Find where the given text appears and provide that cell's center as (x, y) coordinate. 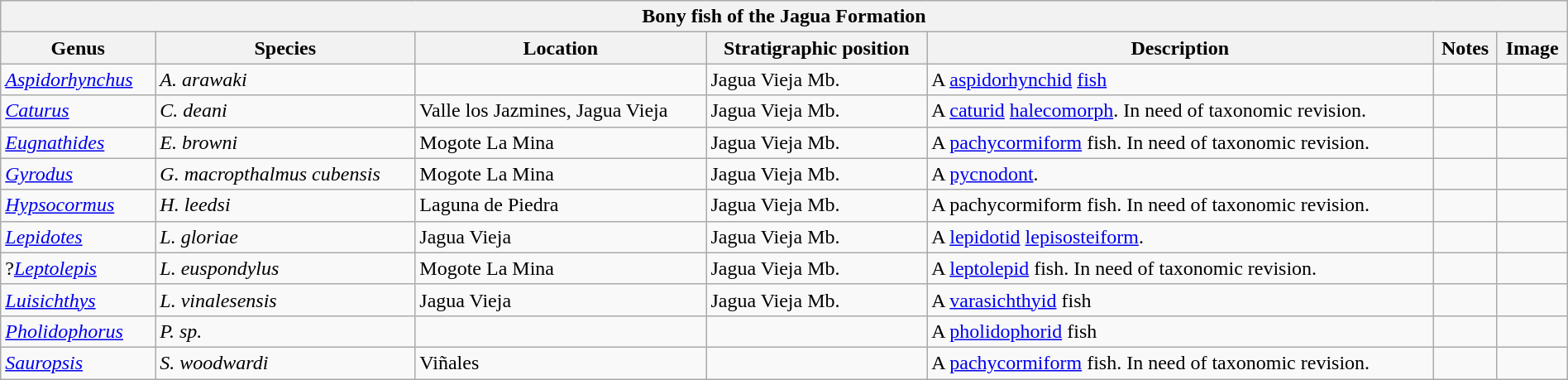
P. sp. (285, 331)
Bony fish of the Jagua Formation (784, 17)
Aspidorhynchus (78, 79)
L. euspondylus (285, 268)
Gyrodus (78, 174)
Description (1180, 48)
Valle los Jazmines, Jagua Vieja (561, 111)
Lepidotes (78, 237)
A pholidophorid fish (1180, 331)
H. leedsi (285, 205)
Location (561, 48)
A pycnodont. (1180, 174)
Pholidophorus (78, 331)
Stratigraphic position (817, 48)
Notes (1465, 48)
A caturid halecomorph. In need of taxonomic revision. (1180, 111)
Caturus (78, 111)
G. macropthalmus cubensis (285, 174)
Image (1532, 48)
A leptolepid fish. In need of taxonomic revision. (1180, 268)
C. deani (285, 111)
A. arawaki (285, 79)
Laguna de Piedra (561, 205)
Sauropsis (78, 363)
L. vinalesensis (285, 300)
Eugnathides (78, 142)
Luisichthys (78, 300)
Species (285, 48)
A varasichthyid fish (1180, 300)
Hypsocormus (78, 205)
A lepidotid lepisosteiform. (1180, 237)
S. woodwardi (285, 363)
L. gloriae (285, 237)
?Leptolepis (78, 268)
Genus (78, 48)
Viñales (561, 363)
E. browni (285, 142)
A aspidorhynchid fish (1180, 79)
